Find where the given text appears and provide that cell's center as (x, y) coordinate. 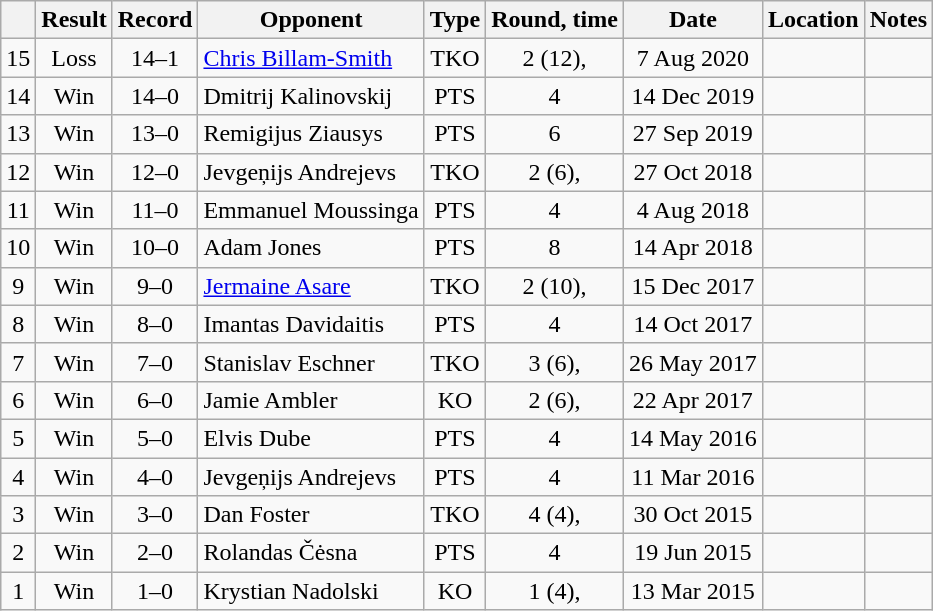
Date (692, 20)
10 (18, 248)
13 (18, 134)
2–0 (155, 553)
1–0 (155, 591)
4 (4), (555, 515)
Rolandas Čėsna (311, 553)
Emmanuel Moussinga (311, 210)
2 (10), (555, 286)
4 Aug 2018 (692, 210)
5–0 (155, 438)
1 (4), (555, 591)
14 (18, 96)
3–0 (155, 515)
4–0 (155, 477)
1 (18, 591)
Adam Jones (311, 248)
7 Aug 2020 (692, 58)
Jamie Ambler (311, 400)
14 May 2016 (692, 438)
15 Dec 2017 (692, 286)
15 (18, 58)
Notes (898, 20)
Dmitrij Kalinovskij (311, 96)
Result (74, 20)
26 May 2017 (692, 362)
Jermaine Asare (311, 286)
8–0 (155, 324)
Stanislav Eschner (311, 362)
Round, time (555, 20)
27 Sep 2019 (692, 134)
11–0 (155, 210)
Record (155, 20)
10–0 (155, 248)
12–0 (155, 172)
9–0 (155, 286)
6–0 (155, 400)
14 Oct 2017 (692, 324)
14–0 (155, 96)
Imantas Davidaitis (311, 324)
7–0 (155, 362)
14 Apr 2018 (692, 248)
Type (454, 20)
Krystian Nadolski (311, 591)
Remigijus Ziausys (311, 134)
14 Dec 2019 (692, 96)
27 Oct 2018 (692, 172)
7 (18, 362)
5 (18, 438)
11 Mar 2016 (692, 477)
Loss (74, 58)
13–0 (155, 134)
11 (18, 210)
30 Oct 2015 (692, 515)
Location (813, 20)
14–1 (155, 58)
19 Jun 2015 (692, 553)
Elvis Dube (311, 438)
2 (12), (555, 58)
13 Mar 2015 (692, 591)
Dan Foster (311, 515)
3 (18, 515)
2 (18, 553)
Chris Billam-Smith (311, 58)
3 (6), (555, 362)
22 Apr 2017 (692, 400)
9 (18, 286)
12 (18, 172)
Opponent (311, 20)
